Capture the cell that displays the provided text and extract its [X, Y] central coordinate. 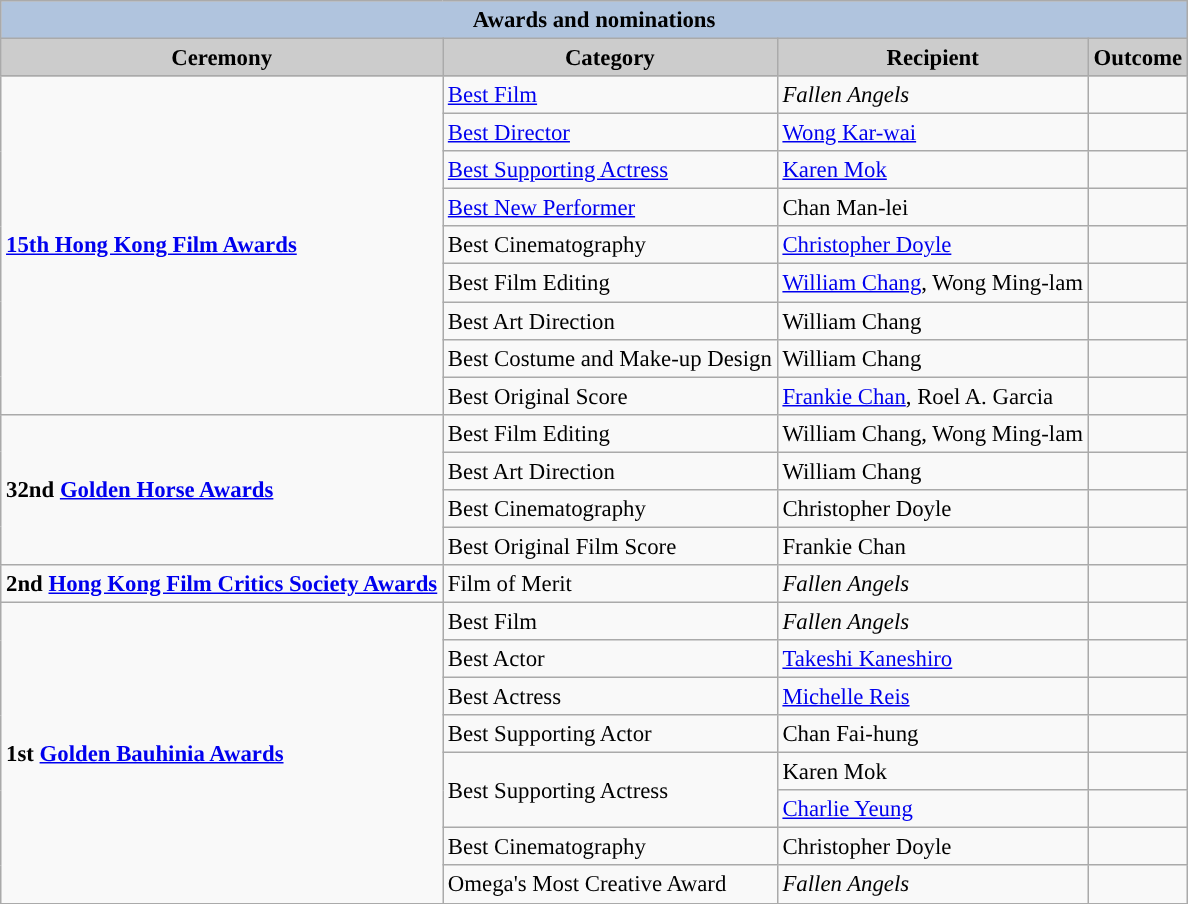
Ceremony [222, 58]
Best Costume and Make-up Design [610, 358]
Best Original Score [610, 396]
Michelle Reis [932, 697]
Outcome [1138, 58]
15th Hong Kong Film Awards [222, 245]
Best Director [610, 133]
Wong Kar-wai [932, 133]
1st Golden Bauhinia Awards [222, 752]
2nd Hong Kong Film Critics Society Awards [222, 584]
Awards and nominations [594, 20]
Charlie Yeung [932, 809]
Recipient [932, 58]
32nd Golden Horse Awards [222, 489]
Frankie Chan [932, 546]
Omega's Most Creative Award [610, 885]
Frankie Chan, Roel A. Garcia [932, 396]
Best Actor [610, 659]
Best Original Film Score [610, 546]
Chan Fai-hung [932, 734]
Takeshi Kaneshiro [932, 659]
Film of Merit [610, 584]
Best New Performer [610, 208]
Category [610, 58]
Best Actress [610, 697]
Chan Man-lei [932, 208]
Best Supporting Actor [610, 734]
